Detect which cell encompasses the target text, then output its (X, Y) center coordinate. 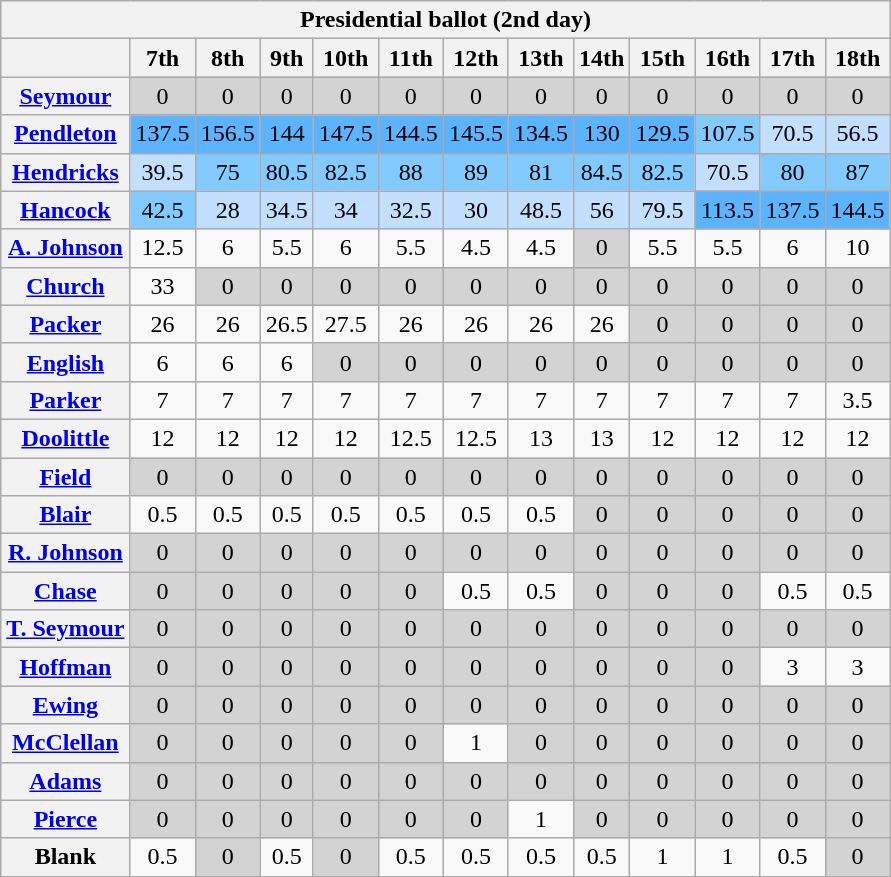
R. Johnson (66, 553)
Parker (66, 400)
13th (540, 58)
32.5 (410, 210)
Doolittle (66, 438)
Blair (66, 515)
145.5 (476, 134)
7th (162, 58)
84.5 (601, 172)
34.5 (286, 210)
A. Johnson (66, 248)
Presidential ballot (2nd day) (446, 20)
English (66, 362)
80.5 (286, 172)
Chase (66, 591)
17th (792, 58)
48.5 (540, 210)
87 (858, 172)
33 (162, 286)
28 (228, 210)
34 (346, 210)
Pierce (66, 819)
Seymour (66, 96)
56 (601, 210)
18th (858, 58)
107.5 (728, 134)
McClellan (66, 743)
144 (286, 134)
8th (228, 58)
79.5 (662, 210)
80 (792, 172)
Blank (66, 857)
39.5 (162, 172)
Hendricks (66, 172)
Pendleton (66, 134)
75 (228, 172)
56.5 (858, 134)
11th (410, 58)
Hancock (66, 210)
81 (540, 172)
156.5 (228, 134)
9th (286, 58)
Packer (66, 324)
134.5 (540, 134)
12th (476, 58)
129.5 (662, 134)
Field (66, 477)
147.5 (346, 134)
Hoffman (66, 667)
Ewing (66, 705)
10 (858, 248)
3.5 (858, 400)
113.5 (728, 210)
Adams (66, 781)
26.5 (286, 324)
15th (662, 58)
30 (476, 210)
27.5 (346, 324)
10th (346, 58)
42.5 (162, 210)
14th (601, 58)
Church (66, 286)
89 (476, 172)
T. Seymour (66, 629)
130 (601, 134)
88 (410, 172)
16th (728, 58)
